Scan for the cell matching the given text and deliver its (X, Y) coordinate at center. 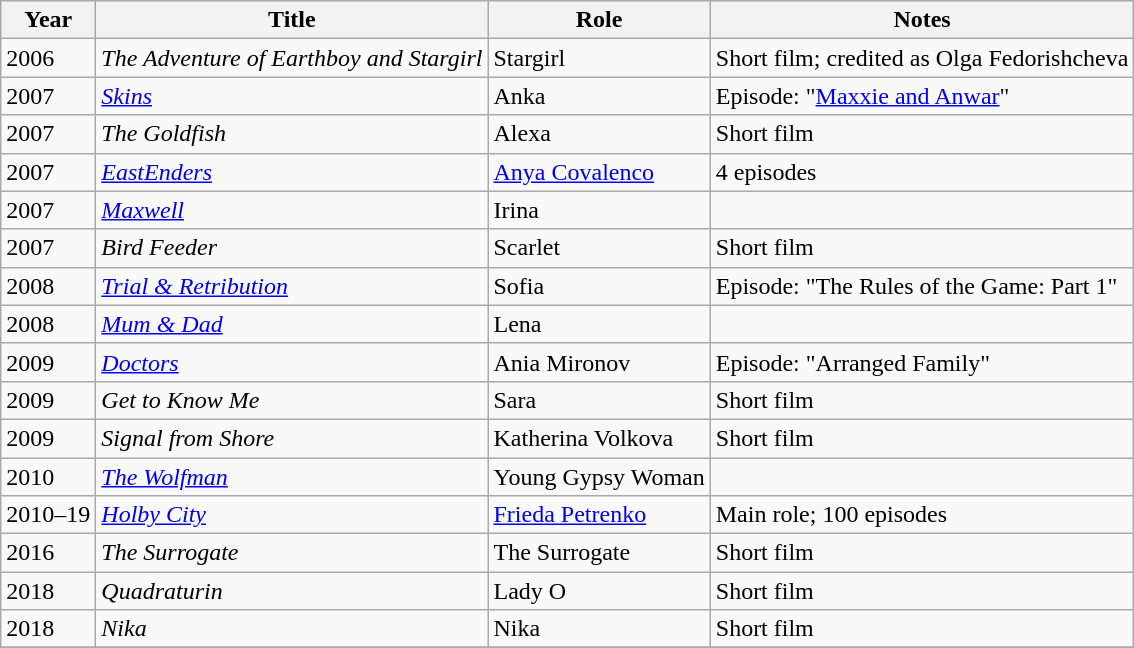
Ania Mironov (599, 362)
Year (48, 20)
2006 (48, 58)
Sara (599, 400)
Anya Covalenco (599, 172)
Episode: "Arranged Family" (922, 362)
Lady O (599, 591)
Notes (922, 20)
4 episodes (922, 172)
Doctors (292, 362)
EastEnders (292, 172)
2010 (48, 477)
Get to Know Me (292, 400)
Episode: "Maxxie and Anwar" (922, 96)
Short film; credited as Olga Fedorishcheva (922, 58)
Maxwell (292, 210)
2010–19 (48, 515)
Irina (599, 210)
Skins (292, 96)
Alexa (599, 134)
The Goldfish (292, 134)
The Adventure of Earthboy and Stargirl (292, 58)
Lena (599, 324)
Young Gypsy Woman (599, 477)
Mum & Dad (292, 324)
Stargirl (599, 58)
Katherina Volkova (599, 438)
Sofia (599, 286)
The Wolfman (292, 477)
Trial & Retribution (292, 286)
Episode: "The Rules of the Game: Part 1" (922, 286)
Main role; 100 episodes (922, 515)
Frieda Petrenko (599, 515)
Scarlet (599, 248)
Role (599, 20)
Title (292, 20)
Signal from Shore (292, 438)
Holby City (292, 515)
2016 (48, 553)
Anka (599, 96)
Bird Feeder (292, 248)
Quadraturin (292, 591)
